Return the [X, Y] coordinate for the center point of the cell that contains the specified text.  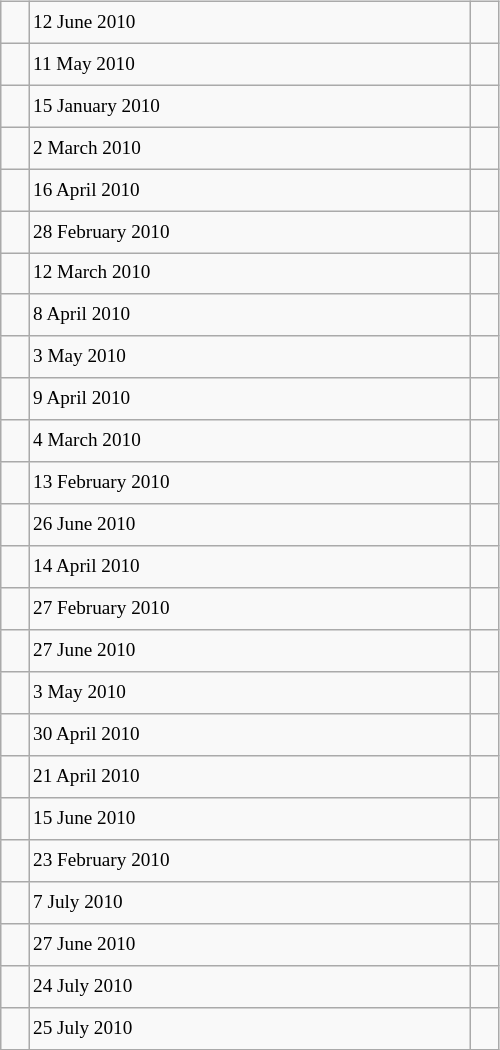
8 April 2010 [249, 315]
2 March 2010 [249, 148]
12 June 2010 [249, 22]
25 July 2010 [249, 1028]
28 February 2010 [249, 232]
7 July 2010 [249, 902]
14 April 2010 [249, 567]
9 April 2010 [249, 399]
26 June 2010 [249, 525]
16 April 2010 [249, 190]
24 July 2010 [249, 986]
23 February 2010 [249, 861]
13 February 2010 [249, 483]
11 May 2010 [249, 64]
4 March 2010 [249, 441]
15 January 2010 [249, 106]
12 March 2010 [249, 274]
15 June 2010 [249, 819]
30 April 2010 [249, 735]
21 April 2010 [249, 777]
27 February 2010 [249, 609]
